From the cell containing the given text, extract its center point as [X, Y] coordinate. 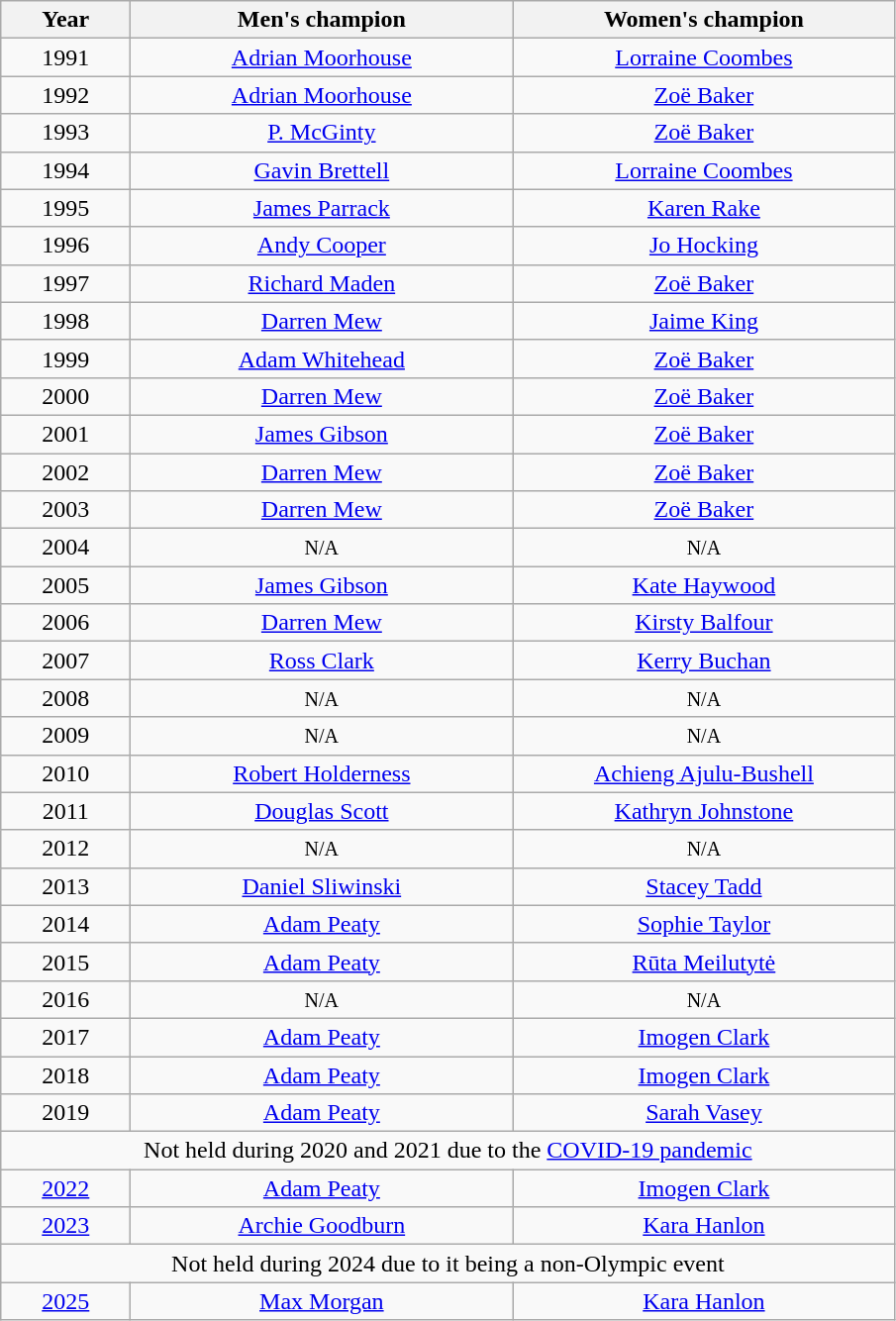
Not held during 2020 and 2021 due to the COVID-19 pandemic [448, 1151]
2005 [65, 585]
1997 [65, 283]
Achieng Ajulu-Bushell [704, 773]
2012 [65, 849]
2006 [65, 623]
1995 [65, 208]
Daniel Sliwinski [322, 886]
Women's champion [704, 20]
Andy Cooper [322, 246]
Kerry Buchan [704, 660]
Rūta Meilutytė [704, 962]
Douglas Scott [322, 811]
Sophie Taylor [704, 924]
2007 [65, 660]
1998 [65, 321]
Jaime King [704, 321]
Kate Haywood [704, 585]
Richard Maden [322, 283]
Year [65, 20]
Jo Hocking [704, 246]
2017 [65, 1037]
Kirsty Balfour [704, 623]
2016 [65, 999]
1996 [65, 246]
2023 [65, 1226]
2009 [65, 736]
2003 [65, 510]
Robert Holderness [322, 773]
2008 [65, 698]
2014 [65, 924]
Adam Whitehead [322, 358]
Kathryn Johnstone [704, 811]
1999 [65, 358]
Not held during 2024 due to it being a non-Olympic event [448, 1264]
2004 [65, 548]
2001 [65, 434]
2010 [65, 773]
Stacey Tadd [704, 886]
Max Morgan [322, 1301]
2015 [65, 962]
James Parrack [322, 208]
Ross Clark [322, 660]
2011 [65, 811]
2025 [65, 1301]
2002 [65, 472]
1994 [65, 170]
Archie Goodburn [322, 1226]
1992 [65, 95]
2019 [65, 1113]
Karen Rake [704, 208]
2000 [65, 396]
2013 [65, 886]
2018 [65, 1074]
P. McGinty [322, 133]
Gavin Brettell [322, 170]
2022 [65, 1188]
Men's champion [322, 20]
Sarah Vasey [704, 1113]
1993 [65, 133]
1991 [65, 57]
